Extract the [X, Y] coordinate from the center of the cell holding the provided text.  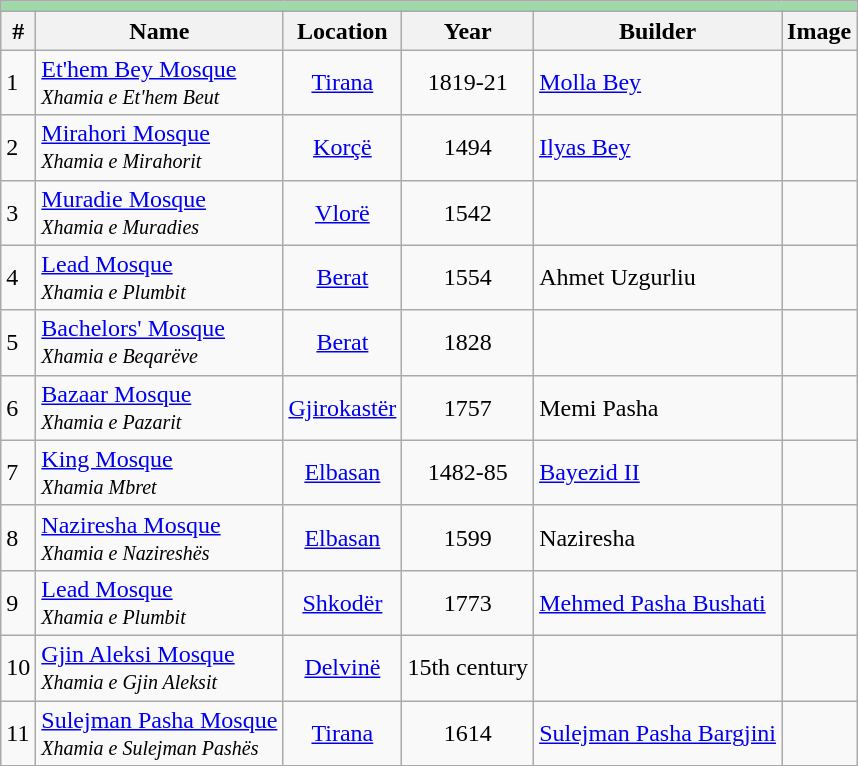
1554 [468, 278]
Molla Bey [658, 82]
Muradie MosqueXhamia e Muradies [160, 212]
11 [18, 732]
# [18, 31]
Shkodër [342, 602]
Naziresha [658, 538]
Delvinë [342, 668]
Naziresha MosqueXhamia e Nazireshës [160, 538]
9 [18, 602]
Sulejman Pasha Bargjini [658, 732]
4 [18, 278]
8 [18, 538]
5 [18, 342]
1757 [468, 408]
Builder [658, 31]
1614 [468, 732]
1828 [468, 342]
2 [18, 148]
Ilyas Bey [658, 148]
Bazaar MosqueXhamia e Pazarit [160, 408]
Gjirokastër [342, 408]
6 [18, 408]
1494 [468, 148]
Location [342, 31]
Year [468, 31]
Name [160, 31]
Bachelors' MosqueXhamia e Beqarëve [160, 342]
7 [18, 472]
1819-21 [468, 82]
Ahmet Uzgurliu [658, 278]
Mehmed Pasha Bushati [658, 602]
Et'hem Bey MosqueXhamia e Et'hem Beut [160, 82]
Vlorë [342, 212]
Image [820, 31]
1 [18, 82]
15th century [468, 668]
1773 [468, 602]
Gjin Aleksi MosqueXhamia e Gjin Aleksit [160, 668]
1599 [468, 538]
3 [18, 212]
Mirahori MosqueXhamia e Mirahorit [160, 148]
King MosqueXhamia Mbret [160, 472]
Bayezid II [658, 472]
1482-85 [468, 472]
10 [18, 668]
Sulejman Pasha MosqueXhamia e Sulejman Pashës [160, 732]
Memi Pasha [658, 408]
1542 [468, 212]
Korçë [342, 148]
